For the text-containing cell, return its midpoint in [X, Y] coordinate format. 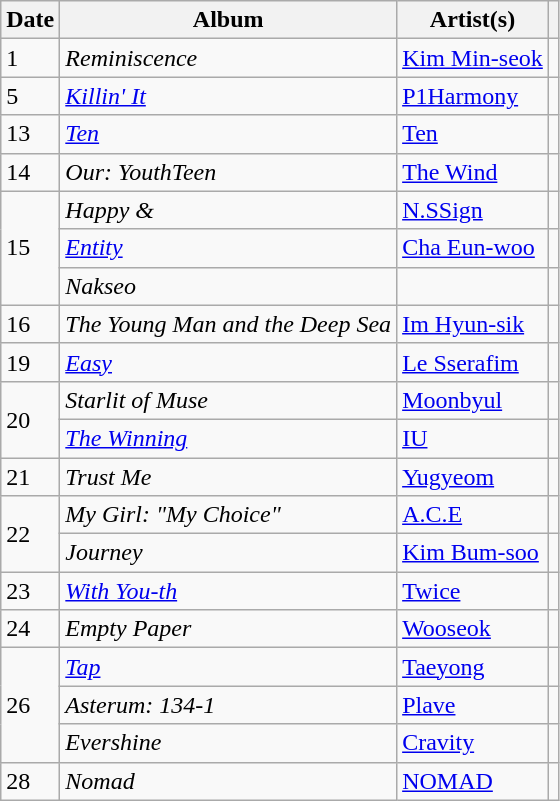
My Girl: "My Choice" [228, 515]
P1Harmony [473, 96]
Wooseok [473, 629]
Evershine [228, 743]
Artist(s) [473, 20]
Date [30, 20]
Happy & [228, 210]
Im Hyun-sik [473, 324]
Nomad [228, 781]
Yugyeom [473, 477]
Twice [473, 591]
Kim Min-seok [473, 58]
Kim Bum-soo [473, 553]
Nakseo [228, 286]
Cha Eun-woo [473, 248]
Killin' It [228, 96]
N.SSign [473, 210]
Plave [473, 705]
1 [30, 58]
IU [473, 438]
20 [30, 419]
A.C.E [473, 515]
16 [30, 324]
5 [30, 96]
Taeyong [473, 667]
22 [30, 534]
Le Sserafim [473, 362]
Empty Paper [228, 629]
24 [30, 629]
Moonbyul [473, 400]
Journey [228, 553]
Asterum: 134-1 [228, 705]
Our: YouthTeen [228, 172]
15 [30, 248]
13 [30, 134]
With You-th [228, 591]
Easy [228, 362]
Reminiscence [228, 58]
Starlit of Muse [228, 400]
The Wind [473, 172]
The Winning [228, 438]
Album [228, 20]
Entity [228, 248]
The Young Man and the Deep Sea [228, 324]
Tap [228, 667]
Trust Me [228, 477]
23 [30, 591]
NOMAD [473, 781]
19 [30, 362]
28 [30, 781]
26 [30, 705]
21 [30, 477]
Cravity [473, 743]
14 [30, 172]
